From the cell containing the given text, extract its center point as (X, Y) coordinate. 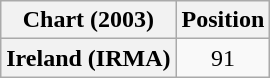
Ireland (IRMA) (88, 58)
Chart (2003) (88, 20)
Position (223, 20)
91 (223, 58)
